Pinpoint the cell where the given text exists, returning its (x, y) midpoint coordinate. 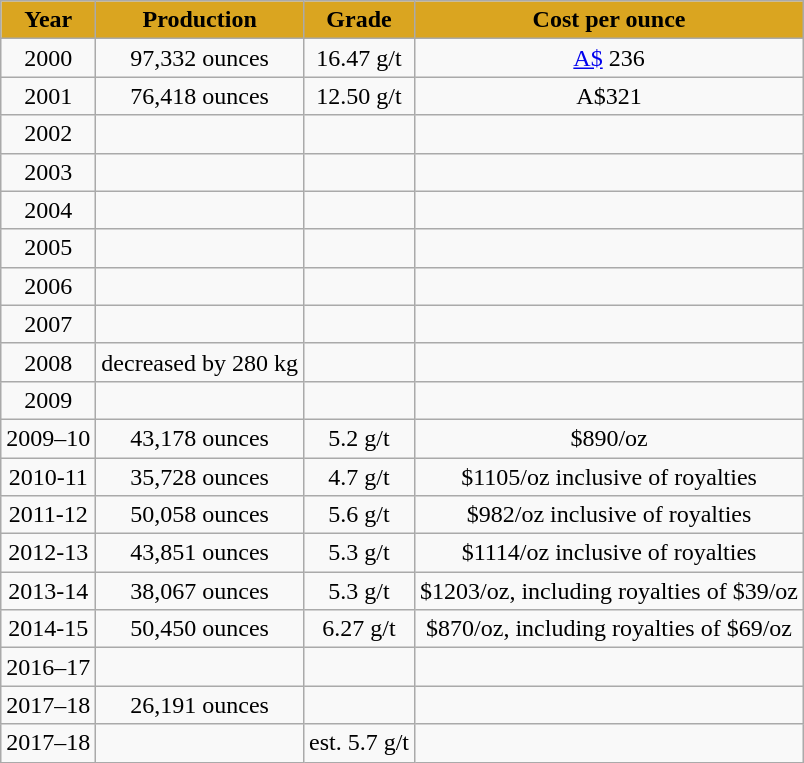
Production (200, 20)
$1114/oz inclusive of royalties (610, 553)
Grade (358, 20)
97,332 ounces (200, 58)
2005 (48, 248)
Cost per ounce (610, 20)
decreased by 280 kg (200, 362)
5.6 g/t (358, 515)
$870/oz, including royalties of $69/oz (610, 629)
2008 (48, 362)
2004 (48, 210)
6.27 g/t (358, 629)
$890/oz (610, 438)
2012-13 (48, 553)
A$321 (610, 96)
2001 (48, 96)
2009 (48, 400)
2009–10 (48, 438)
12.50 g/t (358, 96)
4.7 g/t (358, 477)
50,058 ounces (200, 515)
2016–17 (48, 667)
2002 (48, 134)
est. 5.7 g/t (358, 743)
26,191 ounces (200, 705)
Year (48, 20)
$982/oz inclusive of royalties (610, 515)
38,067 ounces (200, 591)
43,178 ounces (200, 438)
16.47 g/t (358, 58)
2000 (48, 58)
2003 (48, 172)
5.2 g/t (358, 438)
43,851 ounces (200, 553)
A$ 236 (610, 58)
$1203/oz, including royalties of $39/oz (610, 591)
2013-14 (48, 591)
2007 (48, 324)
2010-11 (48, 477)
$1105/oz inclusive of royalties (610, 477)
2011-12 (48, 515)
35,728 ounces (200, 477)
76,418 ounces (200, 96)
50,450 ounces (200, 629)
2014-15 (48, 629)
2006 (48, 286)
